Detect which cell encompasses the target text, then output its [X, Y] center coordinate. 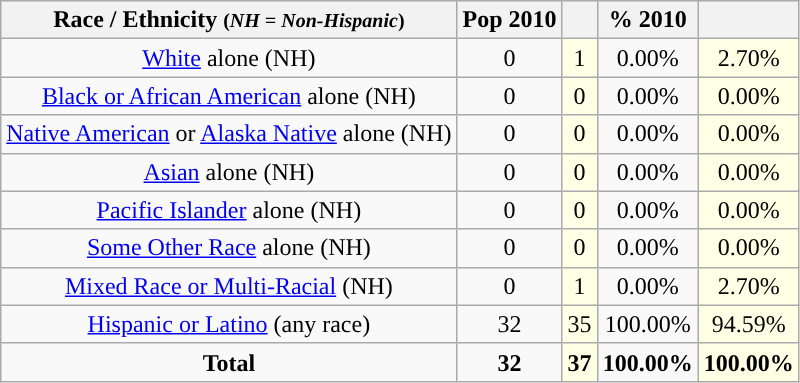
White alone (NH) [229, 58]
% 2010 [648, 20]
Race / Ethnicity (NH = Non-Hispanic) [229, 20]
94.59% [748, 324]
Mixed Race or Multi-Racial (NH) [229, 286]
35 [580, 324]
Native American or Alaska Native alone (NH) [229, 134]
37 [580, 362]
Hispanic or Latino (any race) [229, 324]
Some Other Race alone (NH) [229, 248]
Asian alone (NH) [229, 172]
Total [229, 362]
Pacific Islander alone (NH) [229, 210]
Pop 2010 [510, 20]
Black or African American alone (NH) [229, 96]
